Provide the (X, Y) coordinate of the cell's center where the given text is located.  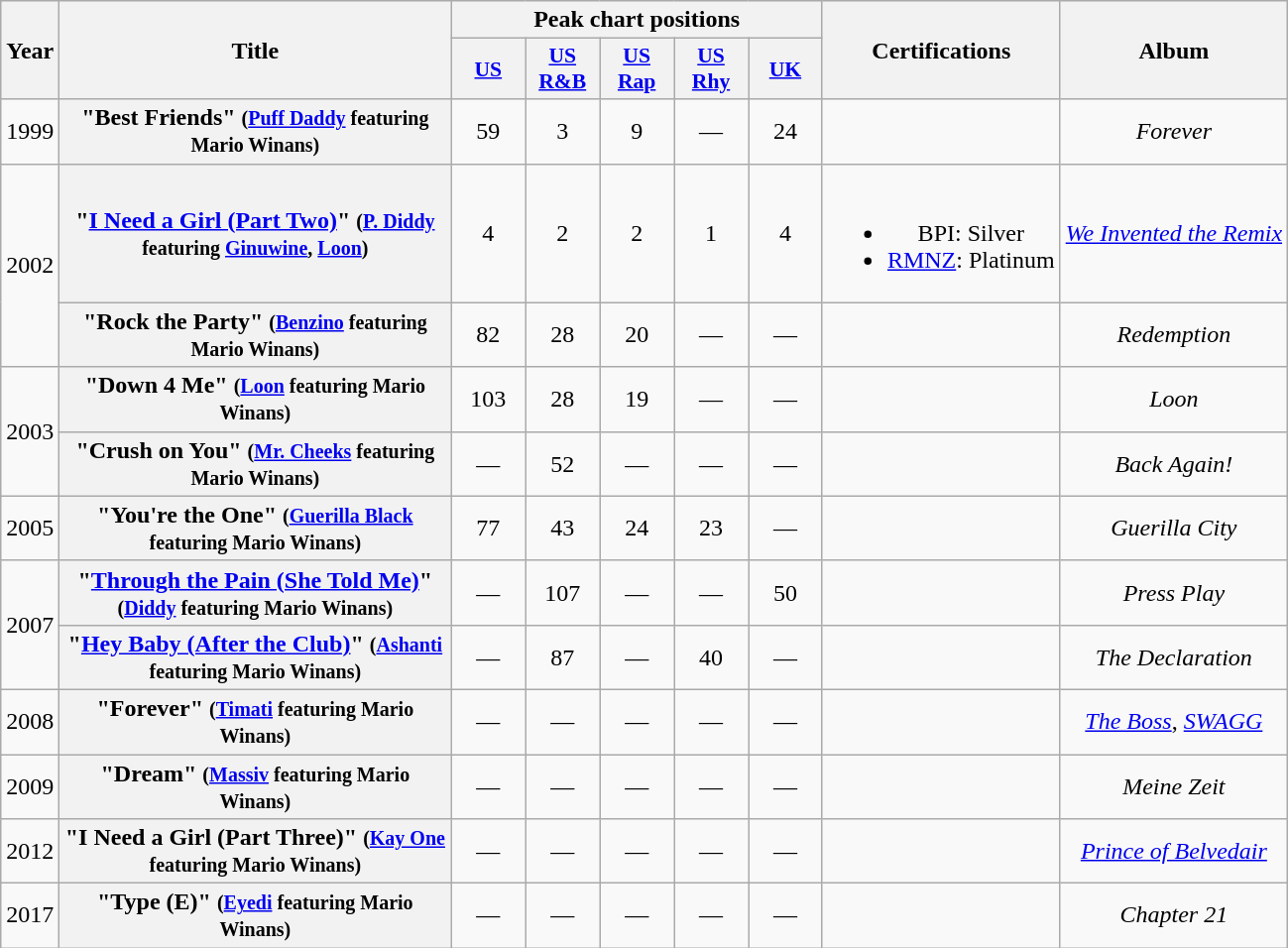
"I Need a Girl (Part Three)" (Kay One featuring Mario Winans) (256, 851)
19 (637, 399)
2017 (30, 916)
20 (637, 335)
Prince of Belvedair (1174, 851)
2007 (30, 625)
52 (563, 464)
23 (712, 528)
2003 (30, 431)
"Hey Baby (After the Club)" (Ashanti featuring Mario Winans) (256, 656)
9 (637, 131)
"Forever" (Timati featuring Mario Winans) (256, 722)
We Invented the Remix (1174, 233)
Guerilla City (1174, 528)
Meine Zeit (1174, 785)
"Through the Pain (She Told Me)" (Diddy featuring Mario Winans) (256, 593)
Certifications (941, 50)
"Crush on You" (Mr. Cheeks featuring Mario Winans) (256, 464)
59 (488, 131)
103 (488, 399)
"Rock the Party" (Benzino featuring Mario Winans) (256, 335)
"Dream" (Massiv featuring Mario Winans) (256, 785)
USR&B (563, 69)
"You're the One" (Guerilla Black featuring Mario Winans) (256, 528)
77 (488, 528)
Peak chart positions (637, 20)
Forever (1174, 131)
"Type (E)" (Eyedi featuring Mario Winans) (256, 916)
2008 (30, 722)
Year (30, 50)
3 (563, 131)
Loon (1174, 399)
107 (563, 593)
50 (785, 593)
"Best Friends" (Puff Daddy featuring Mario Winans) (256, 131)
Redemption (1174, 335)
Album (1174, 50)
Press Play (1174, 593)
"Down 4 Me" (Loon featuring Mario Winans) (256, 399)
43 (563, 528)
40 (712, 656)
UK (785, 69)
87 (563, 656)
USRap (637, 69)
1999 (30, 131)
2012 (30, 851)
2005 (30, 528)
"I Need a Girl (Part Two)" (P. Diddy featuring Ginuwine, Loon) (256, 233)
2002 (30, 266)
2009 (30, 785)
Chapter 21 (1174, 916)
US (488, 69)
Back Again! (1174, 464)
The Boss, SWAGG (1174, 722)
1 (712, 233)
USRhy (712, 69)
Title (256, 50)
The Declaration (1174, 656)
82 (488, 335)
BPI: SilverRMNZ: Platinum (941, 233)
